Determine the [x, y] coordinate at the center of the cell enclosing the given text.  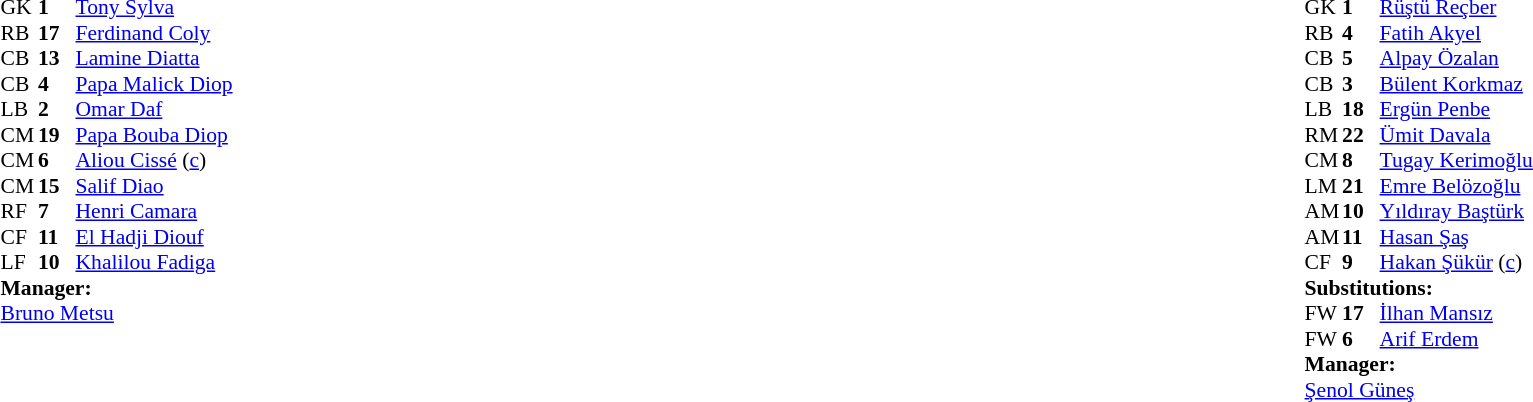
RM [1324, 135]
22 [1361, 135]
Aliou Cissé (c) [154, 161]
9 [1361, 263]
İlhan Mansız [1456, 313]
15 [57, 186]
Tugay Kerimoğlu [1456, 161]
Yıldıray Baştürk [1456, 211]
8 [1361, 161]
Alpay Özalan [1456, 59]
2 [57, 109]
Ferdinand Coly [154, 33]
Fatih Akyel [1456, 33]
Papa Bouba Diop [154, 135]
3 [1361, 84]
Arif Erdem [1456, 339]
RF [19, 211]
19 [57, 135]
Bruno Metsu [116, 313]
Ergün Penbe [1456, 109]
Salif Diao [154, 186]
Khalilou Fadiga [154, 263]
18 [1361, 109]
5 [1361, 59]
Hakan Şükür (c) [1456, 263]
Henri Camara [154, 211]
13 [57, 59]
Lamine Diatta [154, 59]
Substitutions: [1419, 288]
El Hadji Diouf [154, 237]
Papa Malick Diop [154, 84]
Emre Belözoğlu [1456, 186]
7 [57, 211]
Ümit Davala [1456, 135]
Hasan Şaş [1456, 237]
Omar Daf [154, 109]
21 [1361, 186]
Bülent Korkmaz [1456, 84]
LM [1324, 186]
LF [19, 263]
